Pinpoint the cell where the given text exists, returning its [X, Y] midpoint coordinate. 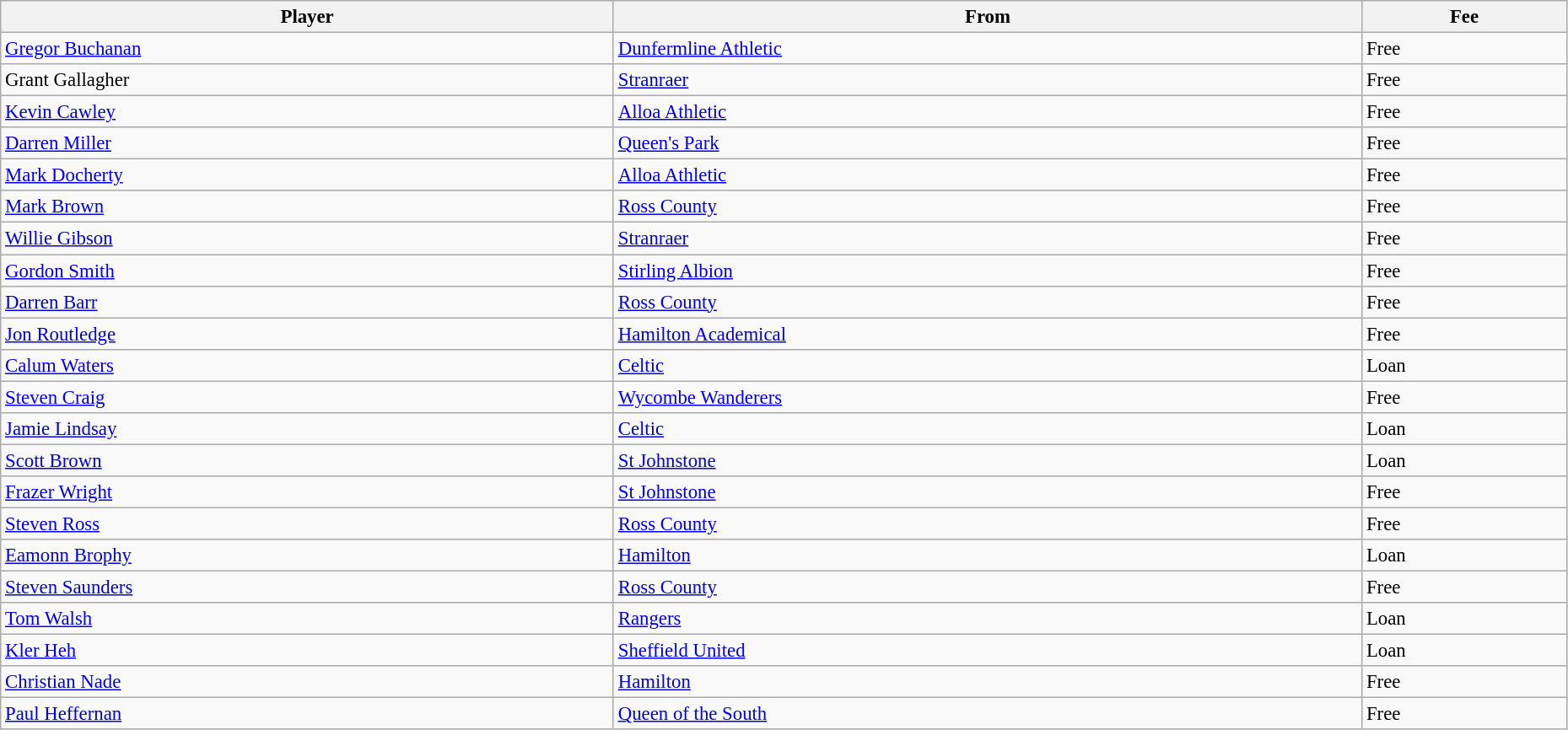
Gordon Smith [307, 271]
Fee [1464, 17]
From [987, 17]
Rangers [987, 619]
Queen of the South [987, 714]
Grant Gallagher [307, 80]
Tom Walsh [307, 619]
Hamilton Academical [987, 334]
Scott Brown [307, 460]
Kler Heh [307, 651]
Wycombe Wanderers [987, 397]
Eamonn Brophy [307, 556]
Sheffield United [987, 651]
Stirling Albion [987, 271]
Frazer Wright [307, 492]
Darren Barr [307, 302]
Steven Saunders [307, 588]
Mark Docherty [307, 175]
Steven Ross [307, 523]
Jamie Lindsay [307, 429]
Kevin Cawley [307, 112]
Gregor Buchanan [307, 49]
Queen's Park [987, 143]
Jon Routledge [307, 334]
Dunfermline Athletic [987, 49]
Player [307, 17]
Steven Craig [307, 397]
Calum Waters [307, 365]
Willie Gibson [307, 239]
Mark Brown [307, 207]
Darren Miller [307, 143]
Paul Heffernan [307, 714]
Christian Nade [307, 682]
